Provide the [x, y] coordinate of the cell's center where the given text is located.  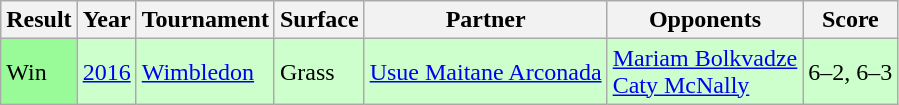
Win [39, 72]
Tournament [205, 20]
Score [850, 20]
Usue Maitane Arconada [486, 72]
Year [106, 20]
Opponents [705, 20]
Grass [319, 72]
Result [39, 20]
6–2, 6–3 [850, 72]
2016 [106, 72]
Mariam Bolkvadze Caty McNally [705, 72]
Wimbledon [205, 72]
Partner [486, 20]
Surface [319, 20]
